Determine the (x, y) coordinate at the center of the cell enclosing the given text.  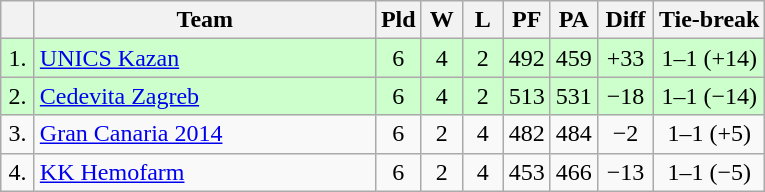
+33 (625, 58)
1–1 (−14) (709, 96)
KK Hemofarm (204, 172)
Cedevita Zagreb (204, 96)
3. (18, 134)
484 (574, 134)
PF (526, 20)
Gran Canaria 2014 (204, 134)
Tie-break (709, 20)
W (442, 20)
2. (18, 96)
Team (204, 20)
PA (574, 20)
1–1 (+5) (709, 134)
1–1 (+14) (709, 58)
513 (526, 96)
459 (574, 58)
482 (526, 134)
−13 (625, 172)
466 (574, 172)
531 (574, 96)
−18 (625, 96)
492 (526, 58)
1. (18, 58)
UNICS Kazan (204, 58)
Pld (398, 20)
Diff (625, 20)
4. (18, 172)
1–1 (−5) (709, 172)
453 (526, 172)
L (482, 20)
−2 (625, 134)
